Provide the [X, Y] coordinate of the cell's center where the given text is located.  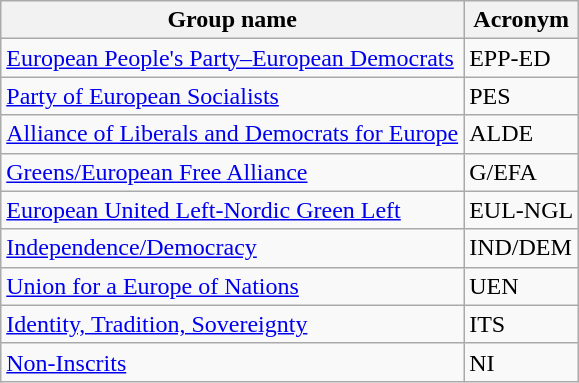
Union for a Europe of Nations [232, 286]
Acronym [522, 20]
Group name [232, 20]
EUL-NGL [522, 210]
European United Left-Nordic Green Left [232, 210]
Identity, Tradition, Sovereignty [232, 324]
Greens/European Free Alliance [232, 172]
Non-Inscrits [232, 362]
IND/DEM [522, 248]
PES [522, 96]
G/EFA [522, 172]
ALDE [522, 134]
UEN [522, 286]
European People's Party–European Democrats [232, 58]
NI [522, 362]
Alliance of Liberals and Democrats for Europe [232, 134]
Independence/Democracy [232, 248]
ITS [522, 324]
EPP-ED [522, 58]
Party of European Socialists [232, 96]
